Return [x, y] of the center of cell containing provided text 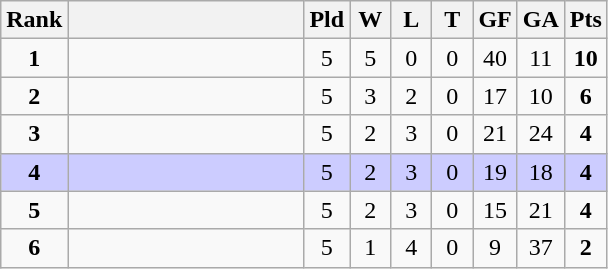
Pts [586, 20]
Rank [34, 20]
11 [540, 58]
24 [540, 134]
15 [495, 210]
L [412, 20]
40 [495, 58]
37 [540, 248]
17 [495, 96]
19 [495, 172]
T [452, 20]
W [370, 20]
GF [495, 20]
GA [540, 20]
18 [540, 172]
9 [495, 248]
Pld [327, 20]
